Search for the cell housing the specified text and yield its (x, y) center coordinate. 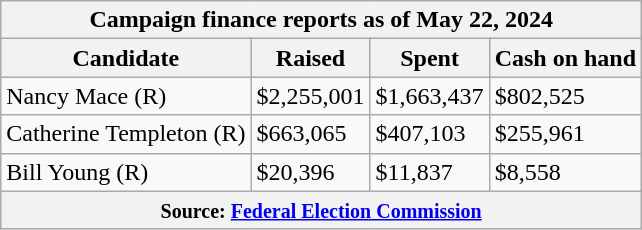
Source: Federal Election Commission (322, 210)
Raised (310, 58)
Bill Young (R) (126, 172)
$8,558 (565, 172)
$407,103 (430, 134)
Catherine Templeton (R) (126, 134)
Campaign finance reports as of May 22, 2024 (322, 20)
$255,961 (565, 134)
$11,837 (430, 172)
$2,255,001 (310, 96)
$1,663,437 (430, 96)
$663,065 (310, 134)
$20,396 (310, 172)
$802,525 (565, 96)
Spent (430, 58)
Cash on hand (565, 58)
Nancy Mace (R) (126, 96)
Candidate (126, 58)
